Return (x, y) of the center of cell containing provided text 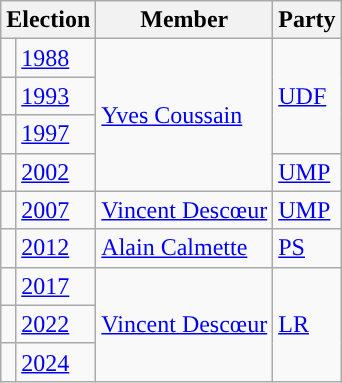
UDF (307, 96)
Party (307, 20)
Alain Calmette (184, 248)
2007 (56, 210)
LR (307, 324)
1997 (56, 134)
Member (184, 20)
Election (48, 20)
1993 (56, 96)
PS (307, 248)
2017 (56, 286)
2022 (56, 324)
2024 (56, 362)
2012 (56, 248)
Yves Coussain (184, 115)
2002 (56, 172)
1988 (56, 58)
